Extract the (x, y) coordinate from the center of the cell holding the provided text.  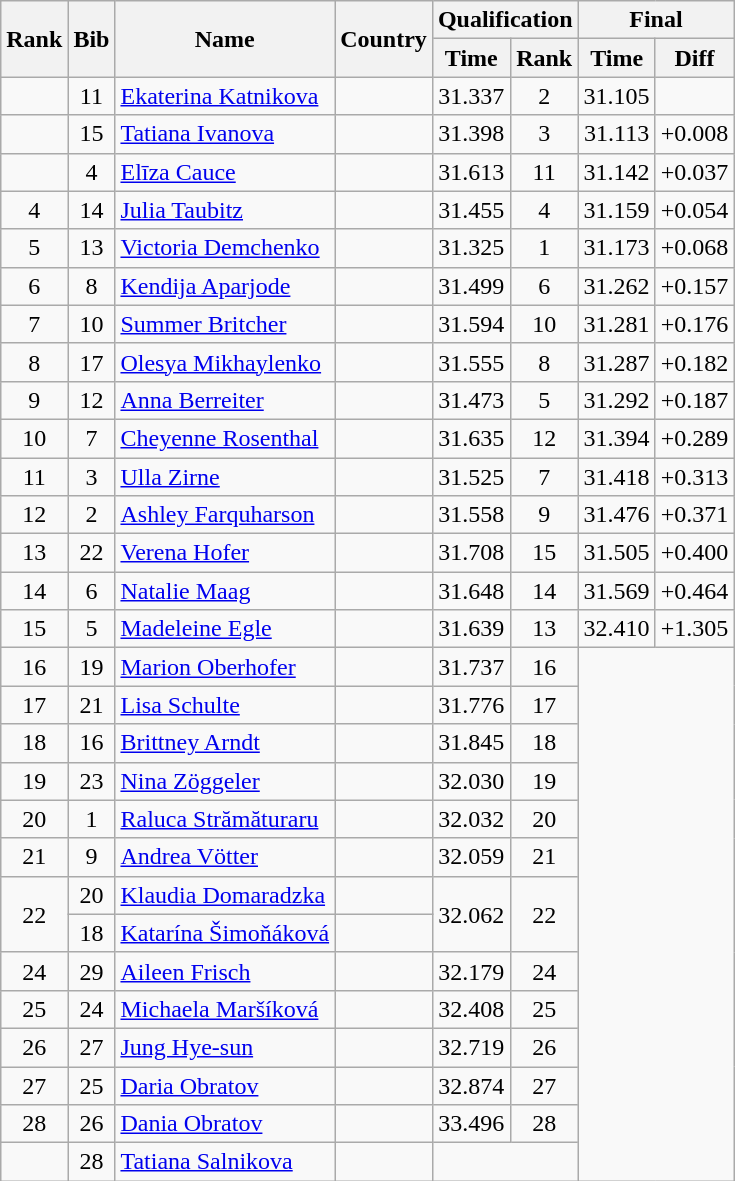
Andrea Vötter (225, 857)
31.613 (471, 172)
Lisa Schulte (225, 705)
32.032 (471, 819)
31.473 (471, 400)
+0.037 (694, 172)
31.105 (616, 96)
32.062 (471, 914)
Ulla Zirne (225, 477)
Aileen Frisch (225, 971)
+0.187 (694, 400)
Natalie Maag (225, 591)
Cheyenne Rosenthal (225, 438)
Marion Oberhofer (225, 667)
+0.400 (694, 553)
Tatiana Salnikova (225, 1162)
+0.464 (694, 591)
Name (225, 39)
Verena Hofer (225, 553)
32.719 (471, 1047)
+0.176 (694, 324)
32.030 (471, 781)
+0.289 (694, 438)
23 (92, 781)
Bib (92, 39)
31.262 (616, 286)
31.555 (471, 362)
32.408 (471, 1009)
31.737 (471, 667)
31.394 (616, 438)
31.418 (616, 477)
Tatiana Ivanova (225, 134)
Julia Taubitz (225, 210)
Country (384, 39)
Jung Hye-sun (225, 1047)
32.410 (616, 629)
+0.182 (694, 362)
32.059 (471, 857)
+0.157 (694, 286)
Dania Obratov (225, 1124)
31.337 (471, 96)
+1.305 (694, 629)
+0.313 (694, 477)
31.173 (616, 248)
31.159 (616, 210)
31.455 (471, 210)
Final (656, 20)
31.708 (471, 553)
31.113 (616, 134)
Nina Zöggeler (225, 781)
Qualification (505, 20)
31.505 (616, 553)
33.496 (471, 1124)
Raluca Strămăturaru (225, 819)
31.398 (471, 134)
Anna Berreiter (225, 400)
Kendija Aparjode (225, 286)
31.287 (616, 362)
Diff (694, 58)
Daria Obratov (225, 1085)
Victoria Demchenko (225, 248)
31.569 (616, 591)
Katarína Šimoňáková (225, 933)
+0.008 (694, 134)
29 (92, 971)
31.142 (616, 172)
Madeleine Egle (225, 629)
31.525 (471, 477)
31.476 (616, 515)
31.845 (471, 743)
+0.371 (694, 515)
31.639 (471, 629)
32.874 (471, 1085)
32.179 (471, 971)
+0.054 (694, 210)
31.648 (471, 591)
31.594 (471, 324)
Olesya Mikhaylenko (225, 362)
Michaela Maršíková (225, 1009)
Ashley Farquharson (225, 515)
31.292 (616, 400)
Brittney Arndt (225, 743)
Klaudia Domaradzka (225, 895)
31.776 (471, 705)
+0.068 (694, 248)
31.558 (471, 515)
31.325 (471, 248)
Summer Britcher (225, 324)
Elīza Cauce (225, 172)
31.499 (471, 286)
31.281 (616, 324)
31.635 (471, 438)
Ekaterina Katnikova (225, 96)
